Extract the [X, Y] coordinate from the center of the cell holding the provided text.  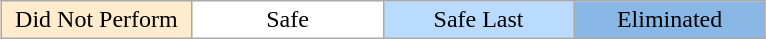
Safe Last [478, 20]
Did Not Perform [96, 20]
Safe [288, 20]
Eliminated [670, 20]
